For the text-containing cell, return its midpoint in (X, Y) coordinate format. 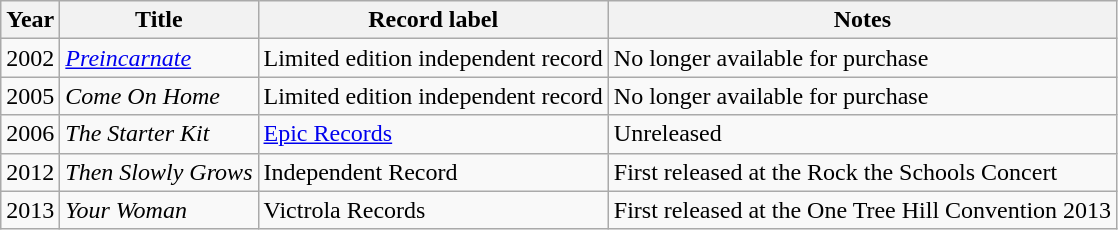
Come On Home (159, 96)
2002 (30, 58)
Epic Records (433, 134)
Then Slowly Grows (159, 172)
2013 (30, 210)
2006 (30, 134)
Unreleased (862, 134)
The Starter Kit (159, 134)
Record label (433, 20)
Notes (862, 20)
Victrola Records (433, 210)
2012 (30, 172)
2005 (30, 96)
Preincarnate (159, 58)
Independent Record (433, 172)
Year (30, 20)
First released at the Rock the Schools Concert (862, 172)
First released at the One Tree Hill Convention 2013 (862, 210)
Title (159, 20)
Your Woman (159, 210)
